Output the [x, y] coordinate of the center of the cell containing the given text.  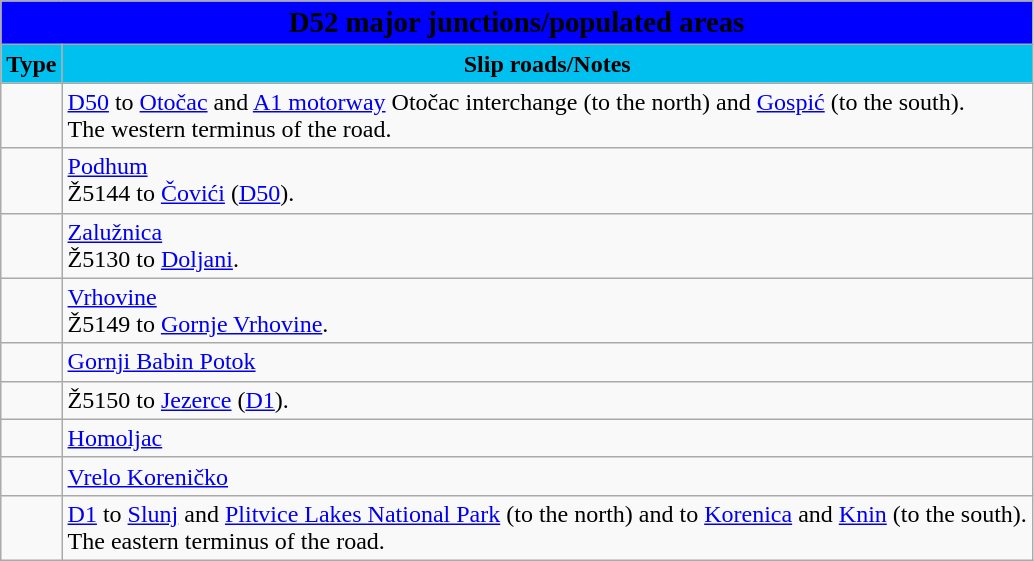
ZalužnicaŽ5130 to Doljani. [547, 246]
D50 to Otočac and A1 motorway Otočac interchange (to the north) and Gospić (to the south).The western terminus of the road. [547, 116]
Homoljac [547, 438]
VrhovineŽ5149 to Gornje Vrhovine. [547, 310]
Ž5150 to Jezerce (D1). [547, 400]
D1 to Slunj and Plitvice Lakes National Park (to the north) and to Korenica and Knin (to the south).The eastern terminus of the road. [547, 528]
PodhumŽ5144 to Čovići (D50). [547, 180]
Gornji Babin Potok [547, 362]
Vrelo Koreničko [547, 476]
Slip roads/Notes [547, 64]
Type [32, 64]
D52 major junctions/populated areas [517, 23]
